Find where the given text appears and provide that cell's center as (x, y) coordinate. 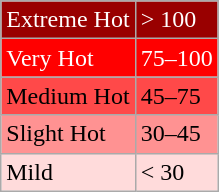
Slight Hot (68, 134)
Mild (68, 172)
30–45 (176, 134)
Extreme Hot (68, 20)
Medium Hot (68, 96)
< 30 (176, 172)
> 100 (176, 20)
45–75 (176, 96)
75–100 (176, 58)
Very Hot (68, 58)
